Find where the given text appears and provide that cell's center as [x, y] coordinate. 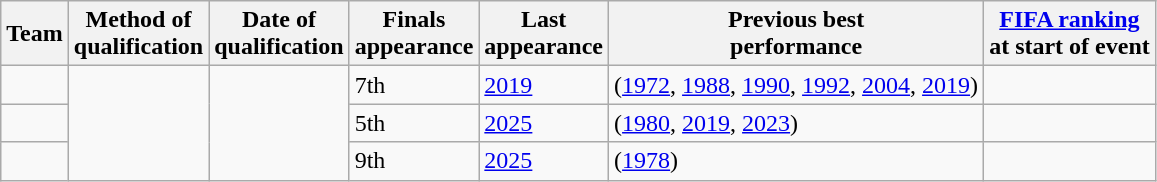
Lastappearance [544, 34]
9th [414, 161]
Method ofqualification [138, 34]
(1980, 2019, 2023) [796, 123]
5th [414, 123]
Previous bestperformance [796, 34]
(1972, 1988, 1990, 1992, 2004, 2019) [796, 85]
FIFA rankingat start of event [1070, 34]
(1978) [796, 161]
2019 [544, 85]
Team [35, 34]
7th [414, 85]
Finalsappearance [414, 34]
Date ofqualification [279, 34]
